Determine the (X, Y) coordinate at the center of the cell enclosing the given text.  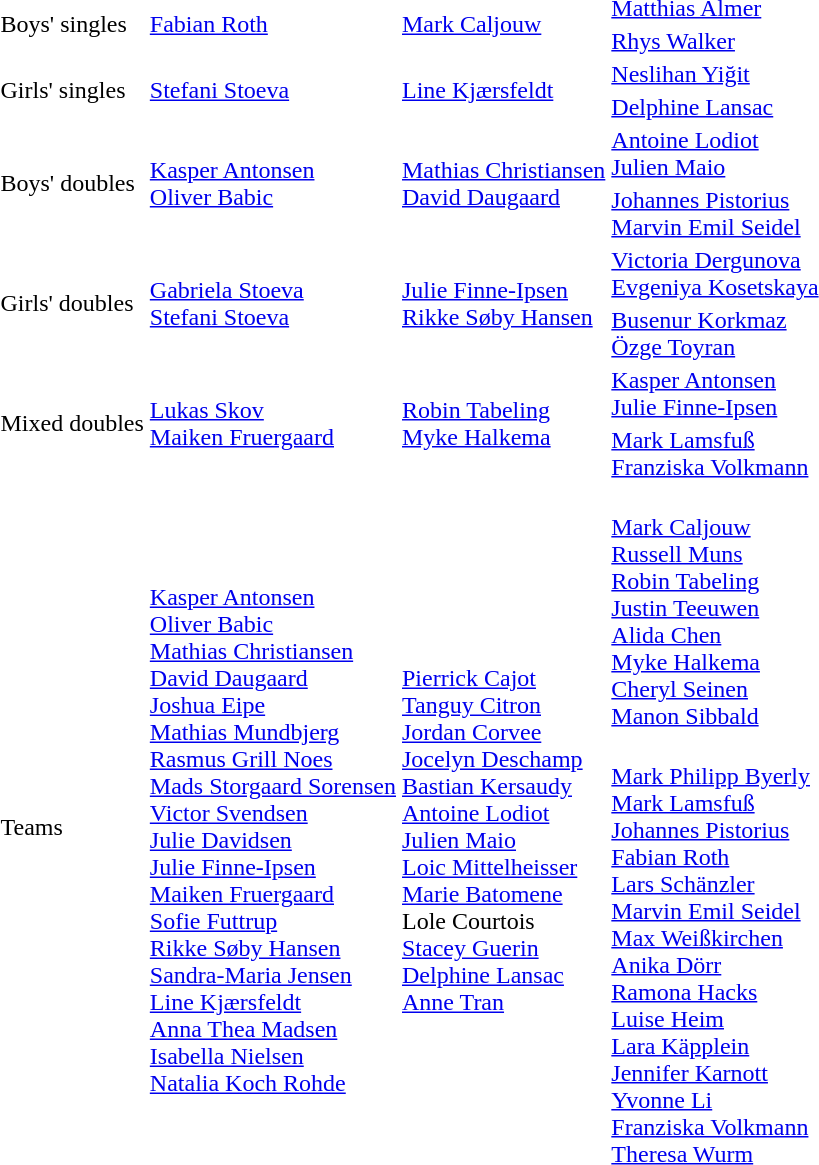
Gabriela Stoeva Stefani Stoeva (272, 304)
Lukas Skov Maiken Fruergaard (272, 424)
Mathias Christiansen David Daugaard (504, 184)
Robin Tabeling Myke Halkema (504, 424)
Line Kjærsfeldt (504, 90)
Julie Finne-Ipsen Rikke Søby Hansen (504, 304)
Stefani Stoeva (272, 90)
Kasper Antonsen Oliver Babic (272, 184)
